For the text-containing cell, return its midpoint in [X, Y] coordinate format. 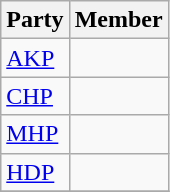
CHP [35, 96]
MHP [35, 134]
Member [118, 20]
Party [35, 20]
AKP [35, 58]
HDP [35, 172]
